Extract the (X, Y) coordinate from the center of the cell holding the provided text.  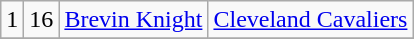
Brevin Knight (134, 20)
Cleveland Cavaliers (310, 20)
1 (12, 20)
16 (42, 20)
